Determine the (X, Y) coordinate at the center of the cell enclosing the given text.  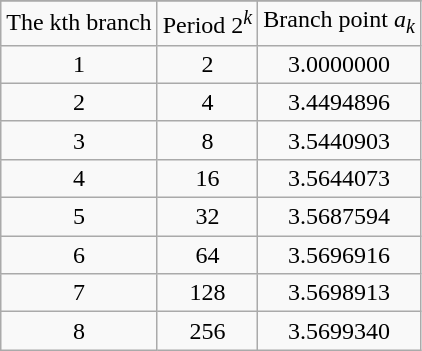
32 (208, 217)
The kth branch (79, 24)
64 (208, 255)
3.5687594 (340, 217)
1 (79, 64)
3.5698913 (340, 293)
128 (208, 293)
3.5644073 (340, 178)
3.5440903 (340, 140)
7 (79, 293)
Branch point ak (340, 24)
3.4494896 (340, 102)
3.5696916 (340, 255)
3.5699340 (340, 331)
Period 2k (208, 24)
3.0000000 (340, 64)
6 (79, 255)
16 (208, 178)
256 (208, 331)
3 (79, 140)
5 (79, 217)
